Output the (X, Y) coordinate of the center of the cell containing the given text.  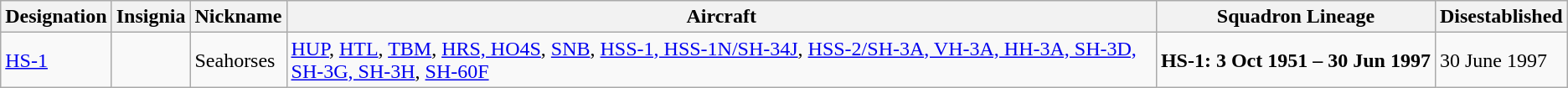
HUP, HTL, TBM, HRS, HO4S, SNB, HSS-1, HSS-1N/SH-34J, HSS-2/SH-3A, VH-3A, HH-3A, SH-3D, SH-3G, SH-3H, SH-60F (721, 60)
Insignia (151, 17)
Nickname (238, 17)
Designation (56, 17)
Disestablished (1501, 17)
HS-1: 3 Oct 1951 – 30 Jun 1997 (1295, 60)
Aircraft (721, 17)
30 June 1997 (1501, 60)
HS-1 (56, 60)
Squadron Lineage (1295, 17)
Seahorses (238, 60)
